From the cell containing the given text, extract its center point as [x, y] coordinate. 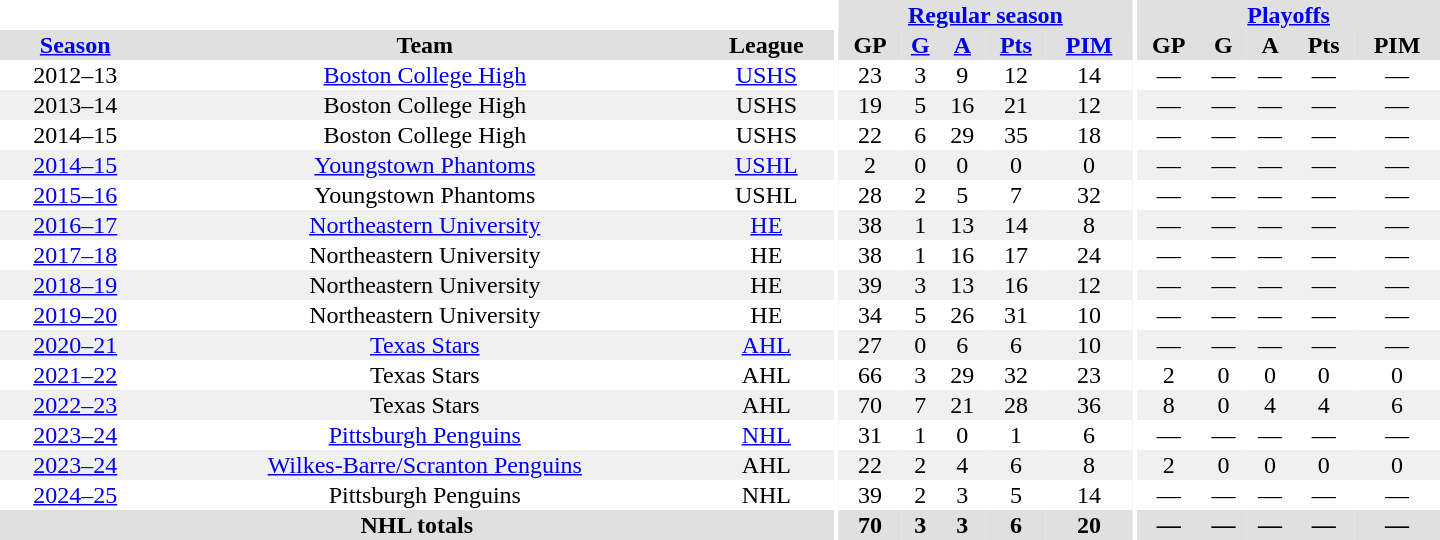
36 [1089, 405]
26 [962, 315]
9 [962, 75]
19 [870, 105]
2015–16 [75, 195]
17 [1016, 255]
NHL totals [417, 525]
2018–19 [75, 285]
2021–22 [75, 375]
18 [1089, 135]
2024–25 [75, 495]
24 [1089, 255]
2012–13 [75, 75]
Wilkes-Barre/Scranton Penguins [424, 465]
Season [75, 45]
Regular season [986, 15]
20 [1089, 525]
Team [424, 45]
League [766, 45]
35 [1016, 135]
27 [870, 345]
66 [870, 375]
2013–14 [75, 105]
2022–23 [75, 405]
2017–18 [75, 255]
34 [870, 315]
Playoffs [1288, 15]
2019–20 [75, 315]
2016–17 [75, 225]
2020–21 [75, 345]
